For the text-containing cell, return its midpoint in [X, Y] coordinate format. 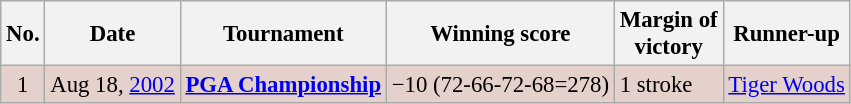
Margin ofvictory [668, 34]
1 [23, 85]
−10 (72-66-72-68=278) [500, 85]
PGA Championship [283, 85]
Date [112, 34]
Winning score [500, 34]
Tiger Woods [786, 85]
Tournament [283, 34]
Runner-up [786, 34]
Aug 18, 2002 [112, 85]
No. [23, 34]
1 stroke [668, 85]
